From the cell containing the given text, extract its center point as (x, y) coordinate. 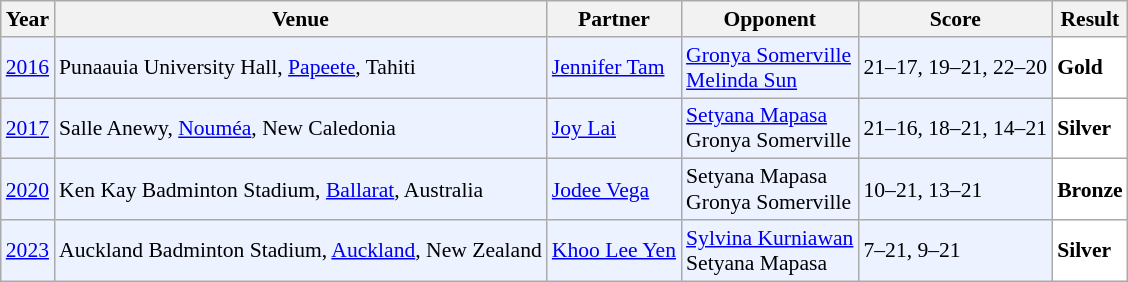
Punaauia University Hall, Papeete, Tahiti (300, 68)
Gronya Somerville Melinda Sun (770, 68)
Venue (300, 19)
2023 (28, 250)
Salle Anewy, Nouméa, New Caledonia (300, 128)
Partner (614, 19)
Auckland Badminton Stadium, Auckland, New Zealand (300, 250)
Sylvina Kurniawan Setyana Mapasa (770, 250)
Bronze (1090, 190)
Joy Lai (614, 128)
Year (28, 19)
2020 (28, 190)
Gold (1090, 68)
Jennifer Tam (614, 68)
10–21, 13–21 (955, 190)
Score (955, 19)
Khoo Lee Yen (614, 250)
Jodee Vega (614, 190)
2017 (28, 128)
21–17, 19–21, 22–20 (955, 68)
7–21, 9–21 (955, 250)
Opponent (770, 19)
21–16, 18–21, 14–21 (955, 128)
Ken Kay Badminton Stadium, Ballarat, Australia (300, 190)
Result (1090, 19)
2016 (28, 68)
